Locate the cell with the specified text and output its [x, y] center coordinate. 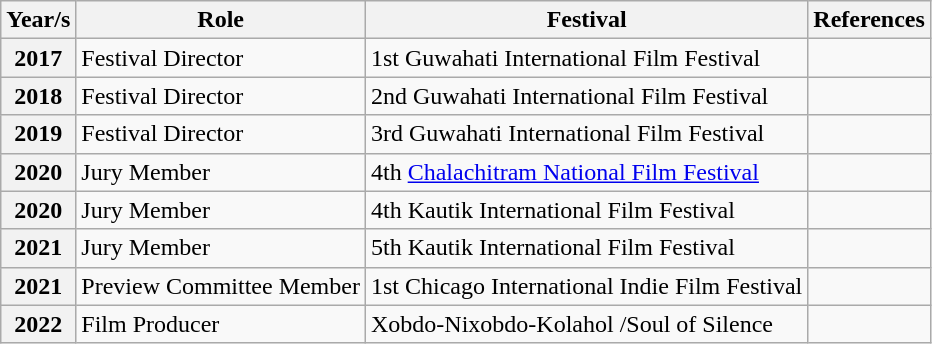
Role [221, 20]
Film Producer [221, 324]
3rd Guwahati International Film Festival [586, 134]
2017 [38, 58]
4th Kautik International Film Festival [586, 210]
2018 [38, 96]
2019 [38, 134]
5th Kautik International Film Festival [586, 248]
References [870, 20]
4th Chalachitram National Film Festival [586, 172]
2022 [38, 324]
Festival [586, 20]
1st Chicago International Indie Film Festival [586, 286]
Xobdo-Nixobdo-Kolahol /Soul of Silence [586, 324]
1st Guwahati International Film Festival [586, 58]
Year/s [38, 20]
Preview Committee Member [221, 286]
2nd Guwahati International Film Festival [586, 96]
